Identify which cell holds the provided text, then report its (X, Y) central coordinate. 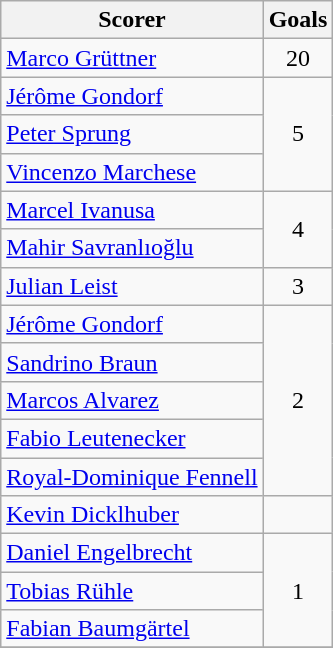
5 (298, 134)
Kevin Dicklhuber (132, 515)
Tobias Rühle (132, 591)
1 (298, 591)
Fabian Baumgärtel (132, 629)
Marcel Ivanusa (132, 210)
Daniel Engelbrecht (132, 553)
Sandrino Braun (132, 362)
4 (298, 229)
Julian Leist (132, 286)
Scorer (132, 20)
Royal-Dominique Fennell (132, 477)
Marcos Alvarez (132, 400)
Goals (298, 20)
Vincenzo Marchese (132, 172)
Fabio Leutenecker (132, 438)
Marco Grüttner (132, 58)
Mahir Savranlıoğlu (132, 248)
3 (298, 286)
Peter Sprung (132, 134)
20 (298, 58)
2 (298, 400)
